Locate the cell with the specified text and output its [x, y] center coordinate. 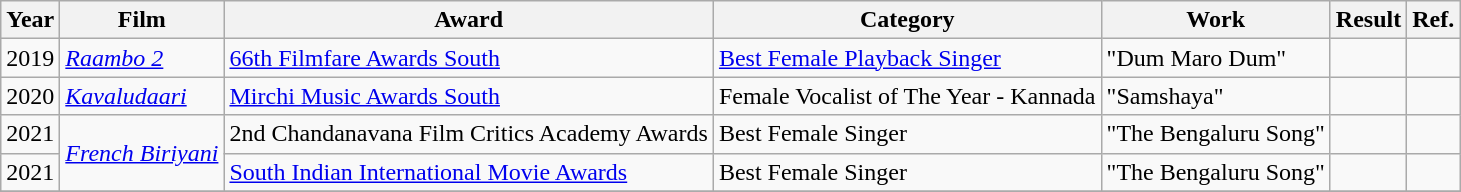
2019 [30, 58]
Kavaludaari [142, 96]
66th Filmfare Awards South [468, 58]
Year [30, 20]
French Biriyani [142, 153]
Raambo 2 [142, 58]
Ref. [1434, 20]
Result [1368, 20]
"Samshaya" [1216, 96]
South Indian International Movie Awards [468, 172]
Category [907, 20]
Female Vocalist of The Year - Kannada [907, 96]
Award [468, 20]
Best Female Playback Singer [907, 58]
"Dum Maro Dum" [1216, 58]
2020 [30, 96]
2nd Chandanavana Film Critics Academy Awards [468, 134]
Work [1216, 20]
Mirchi Music Awards South [468, 96]
Film [142, 20]
